From the cell containing the given text, extract its center point as [x, y] coordinate. 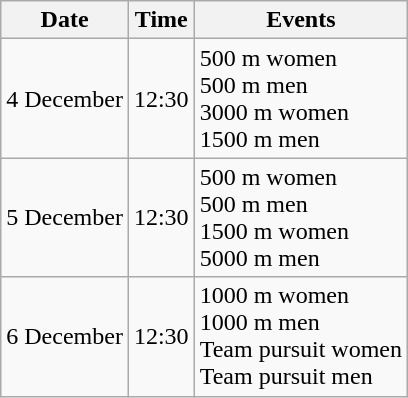
500 m women500 m men1500 m women5000 m men [300, 218]
Date [65, 20]
Events [300, 20]
4 December [65, 98]
Time [161, 20]
6 December [65, 336]
5 December [65, 218]
500 m women500 m men3000 m women1500 m men [300, 98]
1000 m women1000 m menTeam pursuit womenTeam pursuit men [300, 336]
